Capture the cell that displays the provided text and extract its (x, y) central coordinate. 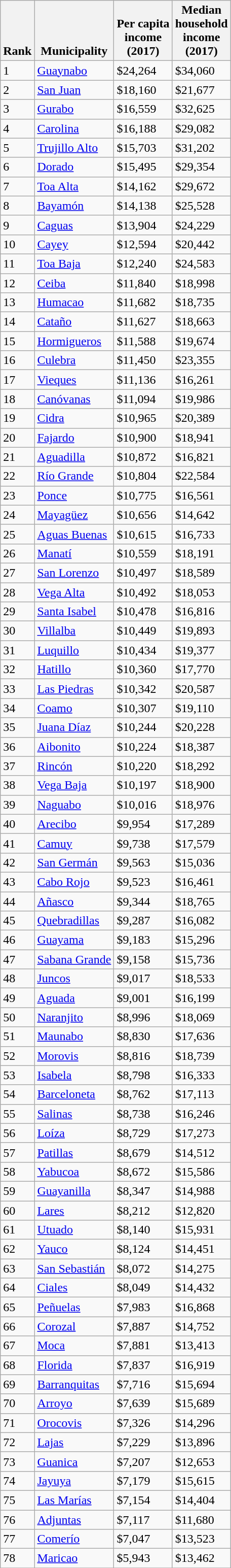
30 (17, 631)
$7,837 (143, 1365)
67 (17, 1346)
Mayagüez (74, 515)
Fajardo (74, 438)
Caguas (74, 225)
18 (17, 399)
$34,060 (202, 71)
74 (17, 1481)
$14,296 (202, 1423)
$10,224 (143, 747)
29 (17, 612)
$16,188 (143, 128)
$20,228 (202, 727)
Ceiba (74, 283)
Vieques (74, 380)
$13,462 (202, 1558)
Moca (74, 1346)
Naranjito (74, 1017)
4 (17, 128)
Isabela (74, 1075)
$14,162 (143, 186)
San Juan (74, 90)
$14,642 (202, 515)
$22,584 (202, 476)
$16,246 (202, 1114)
Cataño (74, 322)
$10,900 (143, 438)
Guayama (74, 940)
$11,680 (202, 1519)
39 (17, 805)
$9,017 (143, 979)
20 (17, 438)
23 (17, 495)
36 (17, 747)
$18,998 (202, 283)
$8,072 (143, 1269)
75 (17, 1500)
$10,656 (143, 515)
53 (17, 1075)
$18,191 (202, 553)
$5,943 (143, 1558)
Vega Baja (74, 785)
Trujillo Alto (74, 148)
$13,523 (202, 1539)
$7,154 (143, 1500)
$11,450 (143, 360)
$7,887 (143, 1326)
Aguas Buenas (74, 534)
$18,900 (202, 785)
$7,047 (143, 1539)
$10,220 (143, 766)
$15,931 (202, 1230)
21 (17, 457)
$15,495 (143, 167)
Loíza (74, 1133)
Las Piedras (74, 689)
$29,672 (202, 186)
55 (17, 1114)
$11,627 (143, 322)
$18,941 (202, 438)
$7,229 (143, 1442)
6 (17, 167)
5 (17, 148)
$8,738 (143, 1114)
Aguadilla (74, 457)
San Germán (74, 862)
$14,275 (202, 1269)
40 (17, 824)
32 (17, 670)
45 (17, 921)
$18,069 (202, 1017)
$10,872 (143, 457)
Rank (17, 30)
Dorado (74, 167)
$18,765 (202, 901)
Orocovis (74, 1423)
$19,674 (202, 341)
$8,679 (143, 1152)
1 (17, 71)
57 (17, 1152)
61 (17, 1230)
$8,729 (143, 1133)
$18,292 (202, 766)
$9,563 (143, 862)
$13,896 (202, 1442)
2 (17, 90)
76 (17, 1519)
28 (17, 592)
62 (17, 1249)
73 (17, 1461)
Hormigueros (74, 341)
46 (17, 940)
$10,497 (143, 573)
$16,733 (202, 534)
$12,653 (202, 1461)
Ciales (74, 1288)
$15,036 (202, 862)
$7,207 (143, 1461)
$10,434 (143, 650)
$16,919 (202, 1365)
72 (17, 1442)
$19,986 (202, 399)
$19,377 (202, 650)
$10,197 (143, 785)
$7,117 (143, 1519)
Naguabo (74, 805)
$17,636 (202, 1037)
63 (17, 1269)
Patillas (74, 1152)
49 (17, 998)
$16,868 (202, 1307)
$31,202 (202, 148)
11 (17, 263)
$9,523 (143, 882)
Barceloneta (74, 1094)
Santa Isabel (74, 612)
16 (17, 360)
San Lorenzo (74, 573)
$9,344 (143, 901)
Manatí (74, 553)
Arroyo (74, 1404)
42 (17, 862)
$12,820 (202, 1211)
33 (17, 689)
22 (17, 476)
Lajas (74, 1442)
65 (17, 1307)
25 (17, 534)
$19,110 (202, 708)
41 (17, 843)
$10,615 (143, 534)
Ponce (74, 495)
$15,689 (202, 1404)
$8,672 (143, 1172)
Carolina (74, 128)
66 (17, 1326)
$7,881 (143, 1346)
Aibonito (74, 747)
$15,694 (202, 1384)
7 (17, 186)
$20,442 (202, 244)
47 (17, 959)
$24,583 (202, 263)
3 (17, 109)
15 (17, 341)
$11,094 (143, 399)
$7,179 (143, 1481)
Adjuntas (74, 1519)
17 (17, 380)
Guanica (74, 1461)
$21,677 (202, 90)
Barranquitas (74, 1384)
$15,615 (202, 1481)
$8,049 (143, 1288)
$25,528 (202, 206)
26 (17, 553)
Florida (74, 1365)
$16,461 (202, 882)
Yabucoa (74, 1172)
Las Marías (74, 1500)
Aguada (74, 998)
$14,512 (202, 1152)
24 (17, 515)
$10,244 (143, 727)
$18,053 (202, 592)
77 (17, 1539)
Maricao (74, 1558)
70 (17, 1404)
$16,821 (202, 457)
$32,625 (202, 109)
$15,296 (202, 940)
Municipality (74, 30)
$8,212 (143, 1211)
68 (17, 1365)
$8,816 (143, 1056)
Hatillo (74, 670)
71 (17, 1423)
$10,307 (143, 708)
$15,703 (143, 148)
Quebradillas (74, 921)
Bayamón (74, 206)
59 (17, 1191)
Utuado (74, 1230)
8 (17, 206)
Gurabo (74, 109)
37 (17, 766)
Guayanilla (74, 1191)
60 (17, 1211)
$29,082 (202, 128)
$14,404 (202, 1500)
Culebra (74, 360)
27 (17, 573)
$10,342 (143, 689)
52 (17, 1056)
$11,136 (143, 380)
$10,559 (143, 553)
$13,904 (143, 225)
$18,735 (202, 303)
$10,360 (143, 670)
Juana Díaz (74, 727)
$24,264 (143, 71)
$9,954 (143, 824)
10 (17, 244)
$16,199 (202, 998)
$10,449 (143, 631)
51 (17, 1037)
19 (17, 418)
$17,289 (202, 824)
$14,451 (202, 1249)
$8,830 (143, 1037)
Medianhouseholdincome (2017) (202, 30)
$13,413 (202, 1346)
$9,001 (143, 998)
$10,965 (143, 418)
Vega Alta (74, 592)
56 (17, 1133)
43 (17, 882)
Yauco (74, 1249)
$9,287 (143, 921)
$18,976 (202, 805)
$24,229 (202, 225)
$18,739 (202, 1056)
$17,579 (202, 843)
Humacao (74, 303)
$10,478 (143, 612)
$11,840 (143, 283)
San Sebastián (74, 1269)
$8,996 (143, 1017)
$9,738 (143, 843)
48 (17, 979)
$14,138 (143, 206)
$8,124 (143, 1249)
31 (17, 650)
$10,016 (143, 805)
$9,183 (143, 940)
Rincón (74, 766)
$7,983 (143, 1307)
$7,639 (143, 1404)
$17,273 (202, 1133)
$20,389 (202, 418)
38 (17, 785)
$17,113 (202, 1094)
$16,561 (202, 495)
35 (17, 727)
$23,355 (202, 360)
78 (17, 1558)
$9,158 (143, 959)
Villalba (74, 631)
54 (17, 1094)
Juncos (74, 979)
$8,762 (143, 1094)
Peñuelas (74, 1307)
$16,333 (202, 1075)
Sabana Grande (74, 959)
Añasco (74, 901)
$18,533 (202, 979)
$16,559 (143, 109)
$14,752 (202, 1326)
$18,663 (202, 322)
58 (17, 1172)
$18,160 (143, 90)
$8,798 (143, 1075)
Luquillo (74, 650)
$14,432 (202, 1288)
Cabo Rojo (74, 882)
Camuy (74, 843)
Cidra (74, 418)
13 (17, 303)
Jayuya (74, 1481)
44 (17, 901)
Per capitaincome(2017) (143, 30)
Guaynabo (74, 71)
Toa Alta (74, 186)
Lares (74, 1211)
$14,988 (202, 1191)
69 (17, 1384)
$29,354 (202, 167)
$20,587 (202, 689)
Arecibo (74, 824)
9 (17, 225)
$18,387 (202, 747)
$17,770 (202, 670)
12 (17, 283)
50 (17, 1017)
Toa Baja (74, 263)
$8,347 (143, 1191)
14 (17, 322)
Salinas (74, 1114)
$15,736 (202, 959)
Río Grande (74, 476)
$8,140 (143, 1230)
$12,240 (143, 263)
Cayey (74, 244)
$16,261 (202, 380)
Morovis (74, 1056)
Coamo (74, 708)
$7,716 (143, 1384)
$11,682 (143, 303)
$10,492 (143, 592)
34 (17, 708)
$10,804 (143, 476)
$15,586 (202, 1172)
$12,594 (143, 244)
Maunabo (74, 1037)
$11,588 (143, 341)
$16,082 (202, 921)
Canóvanas (74, 399)
$7,326 (143, 1423)
Corozal (74, 1326)
$16,816 (202, 612)
$18,589 (202, 573)
Comerío (74, 1539)
$10,775 (143, 495)
64 (17, 1288)
$19,893 (202, 631)
